Return [x, y] of the center of cell containing provided text 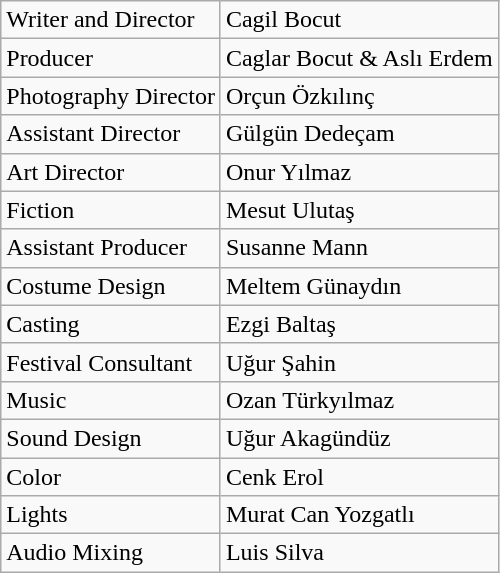
Ezgi Baltaş [359, 324]
Onur Yılmaz [359, 172]
Uğur Akagündüz [359, 438]
Music [111, 400]
Luis Silva [359, 553]
Assistant Producer [111, 248]
Cagil Bocut [359, 20]
Lights [111, 515]
Gülgün Dedeçam [359, 134]
Cenk Erol [359, 477]
Murat Can Yozgatlı [359, 515]
Costume Design [111, 286]
Uğur Şahin [359, 362]
Ozan Türkyılmaz [359, 400]
Assistant Director [111, 134]
Mesut Ulutaş [359, 210]
Casting [111, 324]
Orçun Özkılınç [359, 96]
Photography Director [111, 96]
Art Director [111, 172]
Audio Mixing [111, 553]
Writer and Director [111, 20]
Susanne Mann [359, 248]
Meltem Günaydın [359, 286]
Producer [111, 58]
Festival Consultant [111, 362]
Fiction [111, 210]
Color [111, 477]
Caglar Bocut & Aslı Erdem [359, 58]
Sound Design [111, 438]
